From the cell containing the given text, extract its center point as (x, y) coordinate. 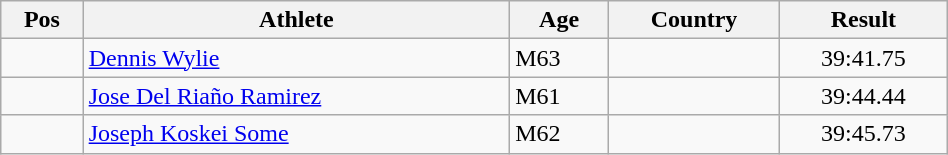
Joseph Koskei Some (296, 134)
Dennis Wylie (296, 58)
Athlete (296, 20)
39:44.44 (864, 96)
Jose Del Riaño Ramirez (296, 96)
M61 (560, 96)
Pos (42, 20)
Result (864, 20)
M63 (560, 58)
Age (560, 20)
39:45.73 (864, 134)
39:41.75 (864, 58)
M62 (560, 134)
Country (694, 20)
